Provide the [x, y] coordinate of the cell's center where the given text is located.  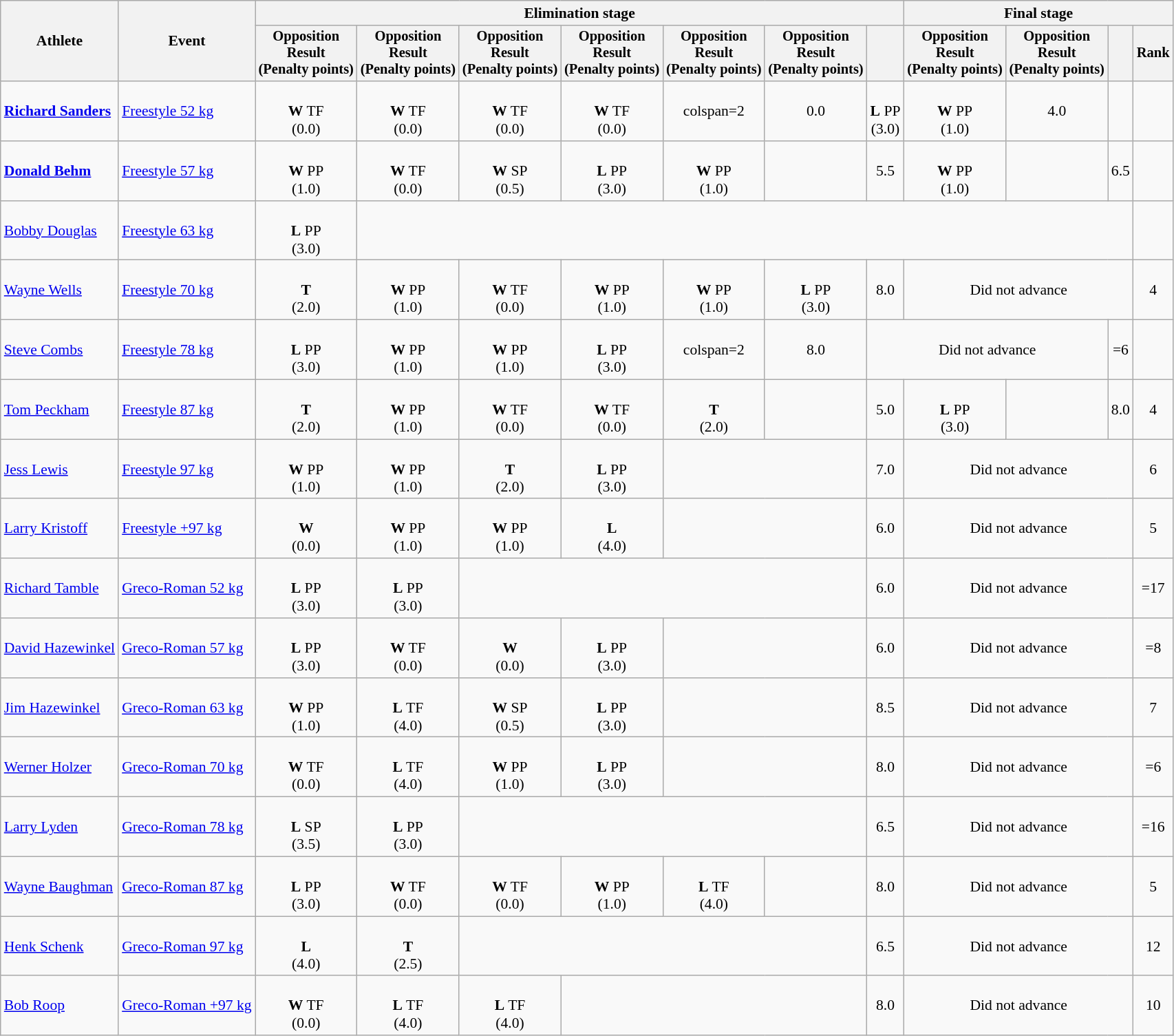
Freestyle 57 kg [187, 171]
8.5 [886, 708]
L SP(3.5) [306, 827]
Freestyle 70 kg [187, 290]
4.0 [1057, 112]
Richard Sanders [59, 112]
Greco-Roman 87 kg [187, 887]
Freestyle 78 kg [187, 350]
0.0 [815, 112]
Larry Kristoff [59, 529]
Athlete [59, 41]
Greco-Roman 70 kg [187, 767]
6 [1153, 469]
David Hazewinkel [59, 648]
Rank [1153, 54]
Event [187, 41]
Freestyle 63 kg [187, 231]
Greco-Roman 97 kg [187, 946]
Bob Roop [59, 1006]
Greco-Roman 57 kg [187, 648]
5.5 [886, 171]
=17 [1153, 588]
=8 [1153, 648]
Freestyle 87 kg [187, 410]
=16 [1153, 827]
Greco-Roman 63 kg [187, 708]
Elimination stage [579, 13]
T(2.5) [408, 946]
Henk Schenk [59, 946]
Werner Holzer [59, 767]
Final stage [1039, 13]
Jim Hazewinkel [59, 708]
7.0 [886, 469]
Donald Behm [59, 171]
Freestyle 52 kg [187, 112]
Jess Lewis [59, 469]
Tom Peckham [59, 410]
Larry Lyden [59, 827]
Wayne Baughman [59, 887]
10 [1153, 1006]
Bobby Douglas [59, 231]
Freestyle +97 kg [187, 529]
Richard Tamble [59, 588]
Greco-Roman 78 kg [187, 827]
Greco-Roman +97 kg [187, 1006]
Greco-Roman 52 kg [187, 588]
12 [1153, 946]
Steve Combs [59, 350]
5.0 [886, 410]
7 [1153, 708]
Freestyle 97 kg [187, 469]
Wayne Wells [59, 290]
